Scan for the cell matching the given text and deliver its (x, y) coordinate at center. 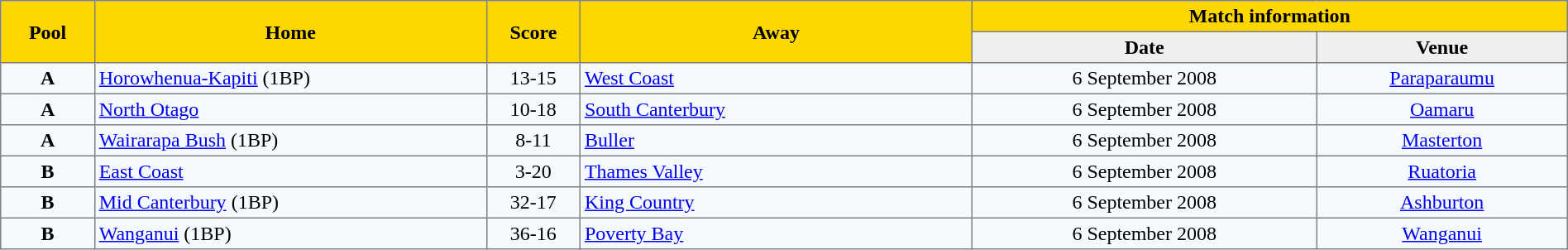
10-18 (533, 109)
Ashburton (1442, 203)
South Canterbury (777, 109)
Oamaru (1442, 109)
Masterton (1442, 141)
Wanganui (1442, 233)
Pool (48, 31)
Match information (1269, 17)
Paraparaumu (1442, 79)
Poverty Bay (777, 233)
Score (533, 31)
Venue (1442, 47)
36-16 (533, 233)
Date (1145, 47)
Thames Valley (777, 171)
North Otago (290, 109)
Mid Canterbury (1BP) (290, 203)
Horowhenua-Kapiti (1BP) (290, 79)
32-17 (533, 203)
8-11 (533, 141)
3-20 (533, 171)
13-15 (533, 79)
Home (290, 31)
East Coast (290, 171)
Wanganui (1BP) (290, 233)
Wairarapa Bush (1BP) (290, 141)
West Coast (777, 79)
Buller (777, 141)
King Country (777, 203)
Ruatoria (1442, 171)
Away (777, 31)
